Find where the given text appears and provide that cell's center as (x, y) coordinate. 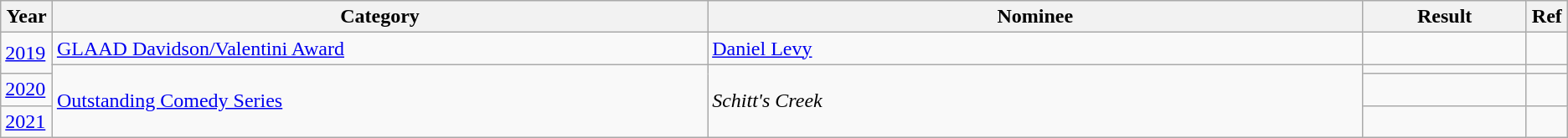
2019 (27, 54)
Year (27, 17)
GLAAD Davidson/Valentini Award (379, 49)
Category (379, 17)
Nominee (1035, 17)
Ref (1546, 17)
Result (1445, 17)
Outstanding Comedy Series (379, 100)
2021 (27, 121)
Daniel Levy (1035, 49)
2020 (27, 89)
Schitt's Creek (1035, 100)
